Scan for the cell matching the given text and deliver its [x, y] coordinate at center. 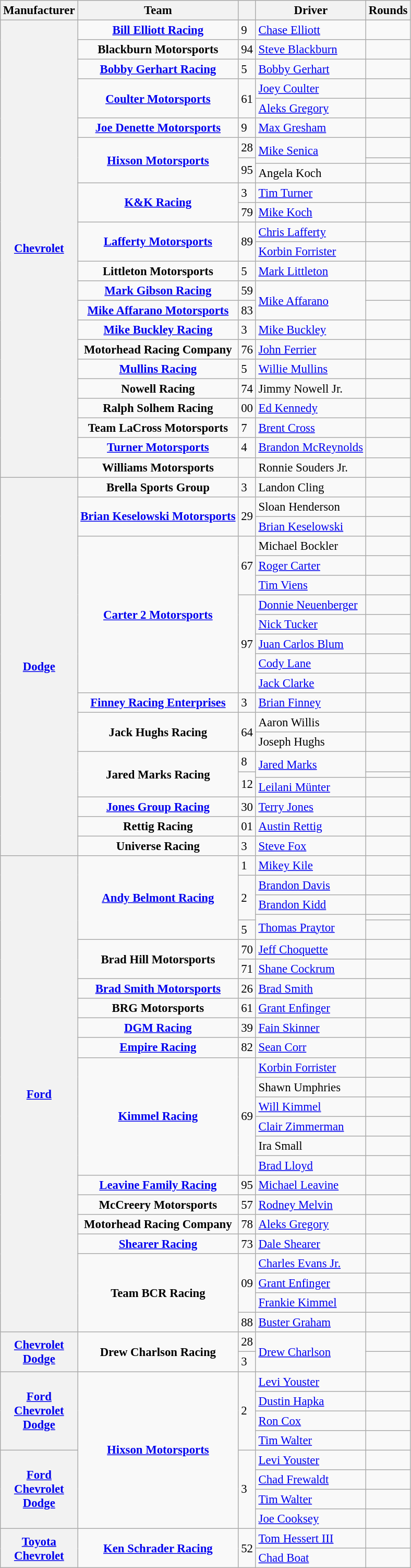
76 [247, 350]
Mike Koch [311, 212]
Brian Keselowski Motorsports [158, 516]
57 [247, 1205]
Chad Frewaldt [311, 1480]
Kimmel Racing [158, 1116]
Dale Shearer [311, 1244]
Will Kimmel [311, 1106]
Shane Cockrum [311, 969]
64 [247, 732]
Nick Tucker [311, 624]
Brent Cross [311, 428]
8 [247, 762]
Blackburn Motorsports [158, 50]
Drew Charlson [311, 1352]
67 [247, 566]
Drew Charlson Racing [158, 1352]
Carter 2 Motorsports [158, 615]
Tim Turner [311, 193]
Joey Coulter [311, 89]
Angela Koch [311, 173]
John Ferrier [311, 350]
Empire Racing [158, 1048]
Shearer Racing [158, 1244]
Austin Rettig [311, 826]
Jeff Choquette [311, 950]
Ron Cox [311, 1421]
89 [247, 241]
Jared Marks Racing [158, 774]
Mikey Kile [311, 866]
Team [158, 10]
Sloan Henderson [311, 506]
Dodge [39, 666]
Brian Keselowski [311, 526]
00 [247, 408]
82 [247, 1048]
7 [247, 428]
Rounds [388, 10]
Mike Affarano Motorsports [158, 310]
Mike Buckley [311, 330]
Universe Racing [158, 846]
Coulter Motorsports [158, 98]
Team LaCross Motorsports [158, 428]
74 [247, 389]
Shawn Umphries [311, 1087]
Max Gresham [311, 128]
Lafferty Motorsports [158, 241]
Leilani Münter [311, 787]
Dustin Hapka [311, 1401]
Thomas Praytor [311, 927]
79 [247, 212]
Frankie Kimmel [311, 1303]
Aaron Willis [311, 723]
29 [247, 516]
Williams Motorsports [158, 467]
K&K Racing [158, 203]
Toyota Chevrolet [39, 1548]
Manufacturer [39, 10]
Mike Affarano [311, 301]
Driver [311, 10]
Mullins Racing [158, 369]
Tom Hessert III [311, 1538]
Ralph Solhem Racing [158, 408]
Tim Viens [311, 585]
Ed Kennedy [311, 408]
39 [247, 1028]
Jared Marks [311, 764]
69 [247, 1116]
Mark Gibson Racing [158, 291]
DGM Racing [158, 1028]
Landon Cling [311, 487]
26 [247, 989]
1 [247, 866]
01 [247, 826]
Andy Belmont Racing [158, 898]
Ira Small [311, 1146]
Rodney Melvin [311, 1205]
Charles Evans Jr. [311, 1264]
Steve Blackburn [311, 50]
09 [247, 1283]
Mark Littleton [311, 271]
Steve Fox [311, 846]
Brad Smith Motorsports [158, 989]
Brandon McReynolds [311, 448]
Chase Elliott [311, 30]
Roger Carter [311, 565]
Joe Cooksey [311, 1519]
Rettig Racing [158, 826]
12 [247, 784]
Joe Denette Motorsports [158, 128]
Ronnie Souders Jr. [311, 467]
Michael Bockler [311, 546]
Jack Clarke [311, 683]
Ford [39, 1094]
Chad Boat [311, 1558]
30 [247, 807]
Joseph Hughs [311, 742]
Bobby Gerhart [311, 69]
78 [247, 1224]
Jones Group Racing [158, 807]
Finney Racing Enterprises [158, 703]
Brian Finney [311, 703]
Brad Hill Motorsports [158, 960]
97 [247, 644]
Leavine Family Racing [158, 1185]
94 [247, 50]
Bobby Gerhart Racing [158, 69]
4 [247, 448]
52 [247, 1548]
BRG Motorsports [158, 1008]
Littleton Motorsports [158, 271]
Team BCR Racing [158, 1293]
Brella Sports Group [158, 487]
70 [247, 950]
Chevrolet Dodge [39, 1352]
McCreery Motorsports [158, 1205]
Clair Zimmerman [311, 1126]
Bill Elliott Racing [158, 30]
59 [247, 291]
Buster Graham [311, 1323]
Turner Motorsports [158, 448]
Mike Buckley Racing [158, 330]
71 [247, 969]
88 [247, 1323]
Brandon Kidd [311, 905]
Cody Lane [311, 664]
Sean Corr [311, 1048]
Brad Lloyd [311, 1165]
Michael Leavine [311, 1185]
Ken Schrader Racing [158, 1548]
Jimmy Nowell Jr. [311, 389]
Brad Smith [311, 989]
Willie Mullins [311, 369]
Donnie Neuenberger [311, 605]
Brandon Davis [311, 885]
Fain Skinner [311, 1028]
Terry Jones [311, 807]
Chevrolet [39, 249]
Nowell Racing [158, 389]
Chris Lafferty [311, 232]
Juan Carlos Blum [311, 644]
Mike Senica [311, 150]
73 [247, 1244]
83 [247, 310]
Jack Hughs Racing [158, 732]
